Extract the [X, Y] coordinate from the center of the cell holding the provided text.  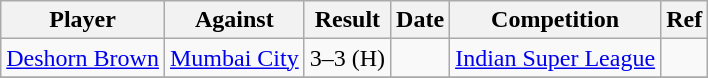
Against [234, 20]
Ref [684, 20]
Deshorn Brown [83, 58]
3–3 (H) [347, 58]
Indian Super League [556, 58]
Competition [556, 20]
Result [347, 20]
Mumbai City [234, 58]
Player [83, 20]
Date [420, 20]
